Find where the given text appears and provide that cell's center as (X, Y) coordinate. 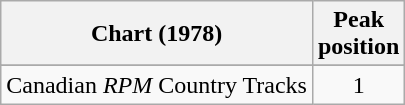
Peakposition (358, 34)
Canadian RPM Country Tracks (157, 85)
Chart (1978) (157, 34)
1 (358, 85)
